Extract the (X, Y) coordinate from the center of the cell holding the provided text.  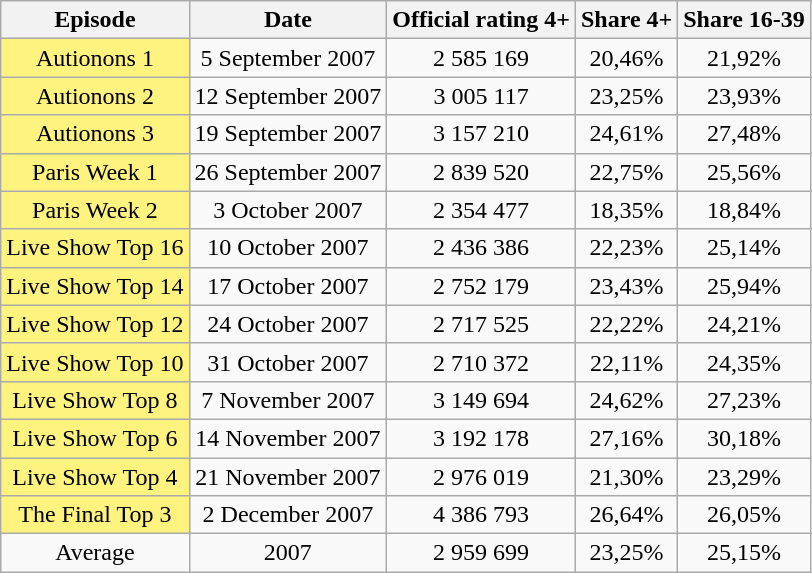
23,43% (626, 286)
18,84% (744, 210)
20,46% (626, 58)
7 November 2007 (288, 400)
23,93% (744, 96)
25,94% (744, 286)
22,75% (626, 172)
25,56% (744, 172)
30,18% (744, 438)
Share 16-39 (744, 20)
26 September 2007 (288, 172)
19 September 2007 (288, 134)
18,35% (626, 210)
Share 4+ (626, 20)
Live Show Top 10 (95, 362)
The Final Top 3 (95, 515)
25,14% (744, 248)
Live Show Top 6 (95, 438)
21 November 2007 (288, 477)
Autionons 3 (95, 134)
2 354 477 (482, 210)
27,16% (626, 438)
14 November 2007 (288, 438)
Live Show Top 14 (95, 286)
2 976 019 (482, 477)
24,21% (744, 324)
22,23% (626, 248)
10 October 2007 (288, 248)
Episode (95, 20)
Live Show Top 4 (95, 477)
2 710 372 (482, 362)
3 October 2007 (288, 210)
24,35% (744, 362)
Live Show Top 8 (95, 400)
2 839 520 (482, 172)
Live Show Top 16 (95, 248)
24,62% (626, 400)
12 September 2007 (288, 96)
31 October 2007 (288, 362)
2 December 2007 (288, 515)
Autionons 1 (95, 58)
2 585 169 (482, 58)
3 192 178 (482, 438)
5 September 2007 (288, 58)
22,22% (626, 324)
21,92% (744, 58)
3 157 210 (482, 134)
Date (288, 20)
2 717 525 (482, 324)
27,48% (744, 134)
3 005 117 (482, 96)
Paris Week 2 (95, 210)
25,15% (744, 553)
21,30% (626, 477)
Average (95, 553)
2 752 179 (482, 286)
23,29% (744, 477)
Autionons 2 (95, 96)
2 436 386 (482, 248)
2 959 699 (482, 553)
Live Show Top 12 (95, 324)
24,61% (626, 134)
26,64% (626, 515)
24 October 2007 (288, 324)
2007 (288, 553)
3 149 694 (482, 400)
27,23% (744, 400)
26,05% (744, 515)
22,11% (626, 362)
4 386 793 (482, 515)
Paris Week 1 (95, 172)
17 October 2007 (288, 286)
Official rating 4+ (482, 20)
